Pinpoint the cell where the given text exists, returning its (X, Y) midpoint coordinate. 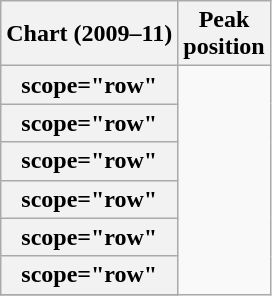
Chart (2009–11) (90, 34)
Peakposition (224, 34)
